Return the (x, y) coordinate for the center point of the cell that contains the specified text.  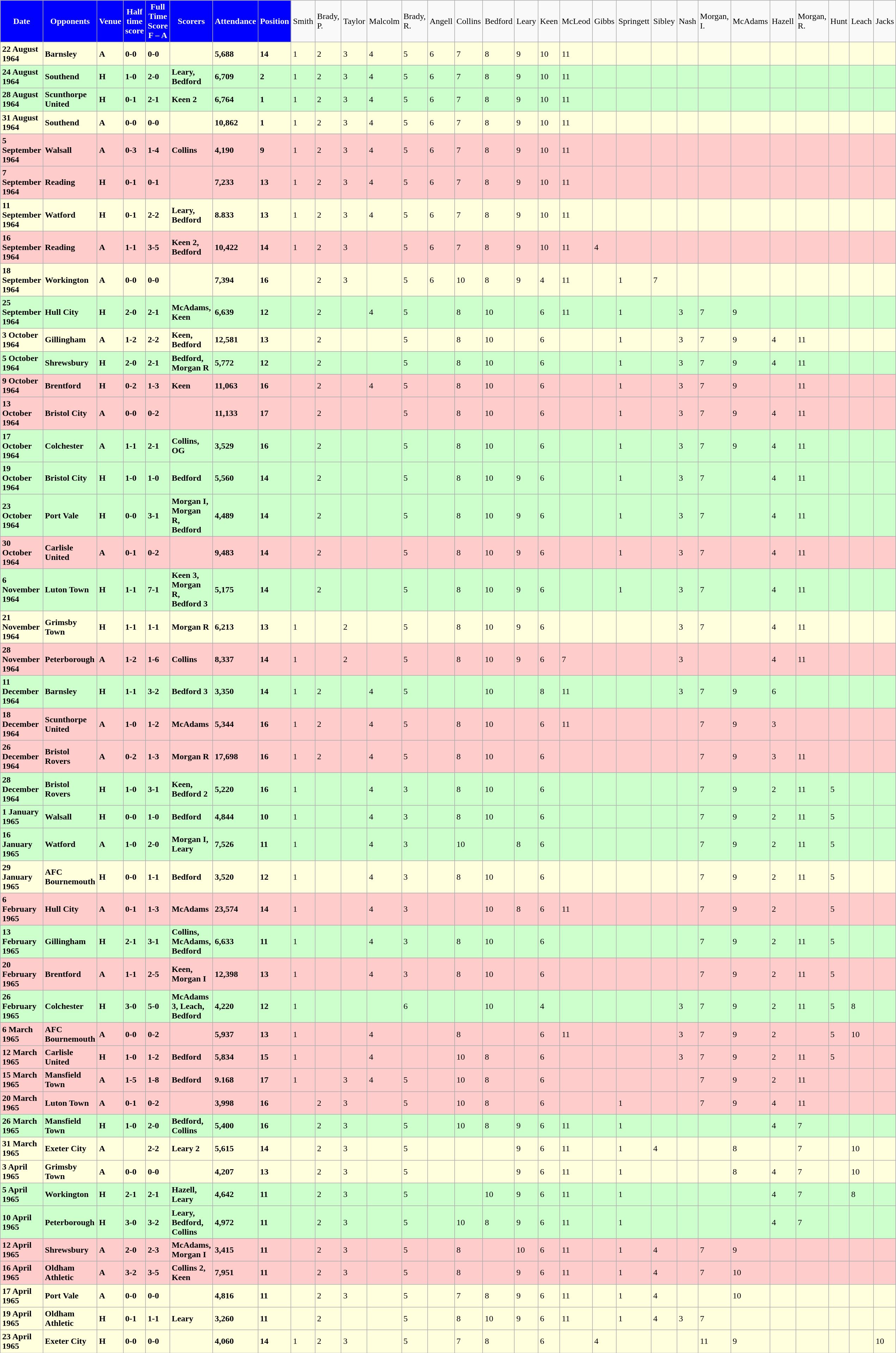
8,337 (235, 659)
Bedford, Collins (191, 1126)
5,772 (235, 363)
Leary, Bedford, Collins (191, 1222)
7-1 (158, 590)
3,415 (235, 1249)
Hazell, Leary (191, 1195)
5,400 (235, 1126)
1 January 1965 (22, 816)
6,213 (235, 627)
18 September 1964 (22, 280)
Gibbs (604, 21)
Attendance (235, 21)
15 March 1965 (22, 1080)
6,633 (235, 942)
Brady, P. (328, 21)
3 April 1965 (22, 1171)
McAdams 3, Leach, Bedford (191, 1006)
2-3 (158, 1249)
Collins, OG (191, 446)
28 November 1964 (22, 659)
4,816 (235, 1295)
23 October 1964 (22, 516)
20 February 1965 (22, 974)
1-4 (158, 150)
26 February 1965 (22, 1006)
9,483 (235, 553)
11 December 1964 (22, 692)
6,709 (235, 77)
30 October 1964 (22, 553)
McAdams, Keen (191, 312)
4,060 (235, 1342)
7,951 (235, 1273)
20 March 1965 (22, 1103)
31 August 1964 (22, 123)
Venue (110, 21)
5,937 (235, 1034)
5,560 (235, 478)
Opponents (70, 21)
Morgan I, Morgan R, Bedford (191, 516)
1-6 (158, 659)
5,688 (235, 54)
4,190 (235, 150)
Collins 2, Keen (191, 1273)
11,063 (235, 386)
16 April 1965 (22, 1273)
9.168 (235, 1080)
5,344 (235, 724)
Morgan, R. (812, 21)
31 March 1965 (22, 1149)
10,422 (235, 247)
Angell (441, 21)
23 April 1965 (22, 1342)
4,972 (235, 1222)
3 October 1964 (22, 339)
17 April 1965 (22, 1295)
McLeod (576, 21)
6 November 1964 (22, 590)
11,133 (235, 413)
3,520 (235, 877)
17 October 1964 (22, 446)
7 September 1964 (22, 182)
Leary 2 (191, 1149)
12 April 1965 (22, 1249)
Smith (303, 21)
5 October 1964 (22, 363)
4,220 (235, 1006)
Date (22, 21)
Bedford, Morgan R (191, 363)
19 October 1964 (22, 478)
Keen 2 (191, 99)
21 November 1964 (22, 627)
Morgan, I. (714, 21)
3,529 (235, 446)
28 August 1964 (22, 99)
7,526 (235, 844)
5,175 (235, 590)
23,574 (235, 909)
8.833 (235, 215)
11 September 1964 (22, 215)
Keen, Bedford (191, 339)
12,398 (235, 974)
Bedford 3 (191, 692)
13 February 1965 (22, 942)
Hazell (783, 21)
Leach (861, 21)
2-5 (158, 974)
0-3 (135, 150)
Taylor (354, 21)
4,844 (235, 816)
Full Time ScoreF – A (158, 21)
4,642 (235, 1195)
5 September 1964 (22, 150)
15 (275, 1057)
5,834 (235, 1057)
Jacks (885, 21)
12,581 (235, 339)
25 September 1964 (22, 312)
Keen, Bedford 2 (191, 789)
3,260 (235, 1318)
Hunt (839, 21)
7,394 (235, 280)
5,220 (235, 789)
3,350 (235, 692)
5 April 1965 (22, 1195)
10 April 1965 (22, 1222)
6,639 (235, 312)
Keen, Morgan I (191, 974)
Nash (687, 21)
26 March 1965 (22, 1126)
26 December 1964 (22, 756)
1-5 (135, 1080)
Collins, McAdams, Bedford (191, 942)
6 March 1965 (22, 1034)
3,998 (235, 1103)
7,233 (235, 182)
4,489 (235, 516)
16 September 1964 (22, 247)
22 August 1964 (22, 54)
16 January 1965 (22, 844)
5,615 (235, 1149)
1-8 (158, 1080)
12 March 1965 (22, 1057)
Keen 3, Morgan R, Bedford 3 (191, 590)
10,862 (235, 123)
Sibley (664, 21)
Position (275, 21)
18 December 1964 (22, 724)
6 February 1965 (22, 909)
Morgan I, Leary (191, 844)
28 December 1964 (22, 789)
Brady, R. (415, 21)
6,764 (235, 99)
13 October 1964 (22, 413)
19 April 1965 (22, 1318)
Malcolm (384, 21)
4,207 (235, 1171)
9 October 1964 (22, 386)
17,698 (235, 756)
24 August 1964 (22, 77)
Springett (634, 21)
5-0 (158, 1006)
29 January 1965 (22, 877)
Keen 2, Bedford (191, 247)
McAdams, Morgan I (191, 1249)
Half time score (135, 21)
Scorers (191, 21)
